Pinpoint the cell where the given text exists, returning its (X, Y) midpoint coordinate. 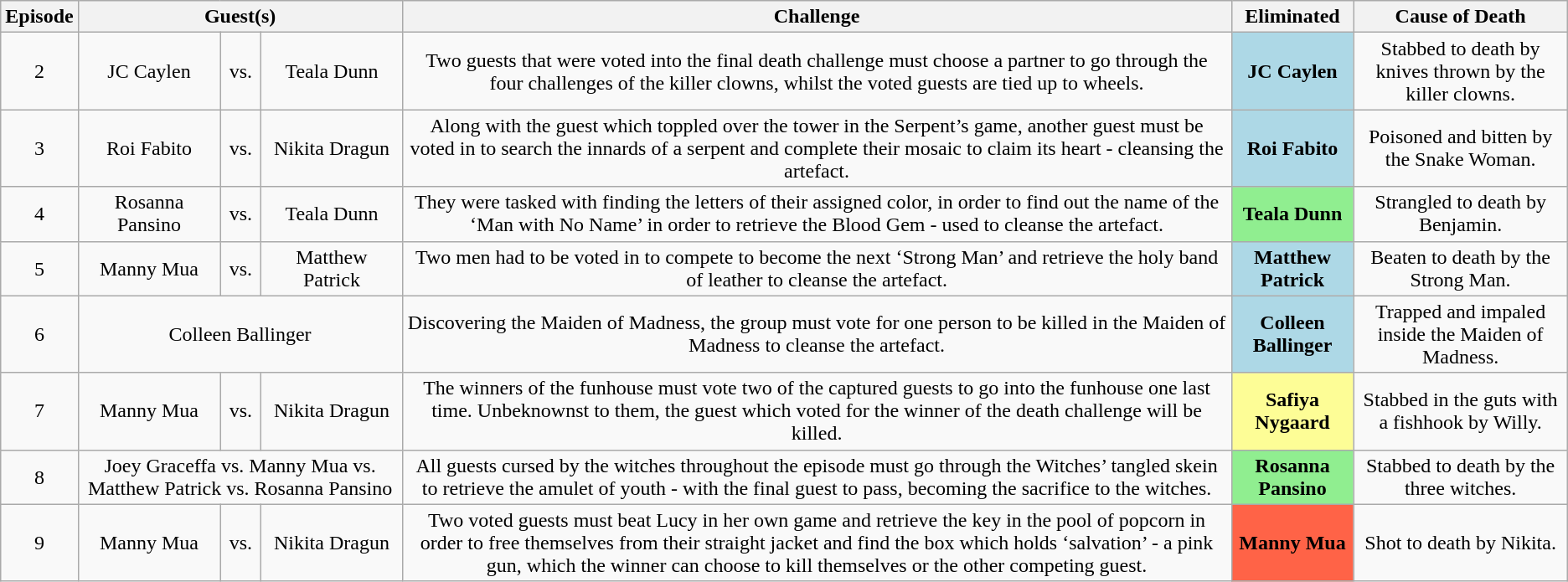
Two men had to be voted in to compete to become the next ‘Strong Man’ and retrieve the holy band of leather to cleanse the artefact. (817, 268)
5 (39, 268)
Joey Graceffa vs. Manny Mua vs. Matthew Patrick vs. Rosanna Pansino (240, 477)
6 (39, 334)
Safiya Nygaard (1292, 411)
Strangled to death by Benjamin. (1461, 214)
9 (39, 543)
Challenge (817, 17)
Cause of Death (1461, 17)
Episode (39, 17)
Eliminated (1292, 17)
Shot to death by Nikita. (1461, 543)
4 (39, 214)
Stabbed to death by the three witches. (1461, 477)
Stabbed in the guts with a fishhook by Willy. (1461, 411)
Beaten to death by the Strong Man. (1461, 268)
8 (39, 477)
Guest(s) (240, 17)
Stabbed to death by knives thrown by the killer clowns. (1461, 71)
Trapped and impaled inside the Maiden of Madness. (1461, 334)
7 (39, 411)
Poisoned and bitten by the Snake Woman. (1461, 148)
Discovering the Maiden of Madness, the group must vote for one person to be killed in the Maiden of Madness to cleanse the artefact. (817, 334)
2 (39, 71)
3 (39, 148)
